Capture the cell that displays the provided text and extract its [x, y] central coordinate. 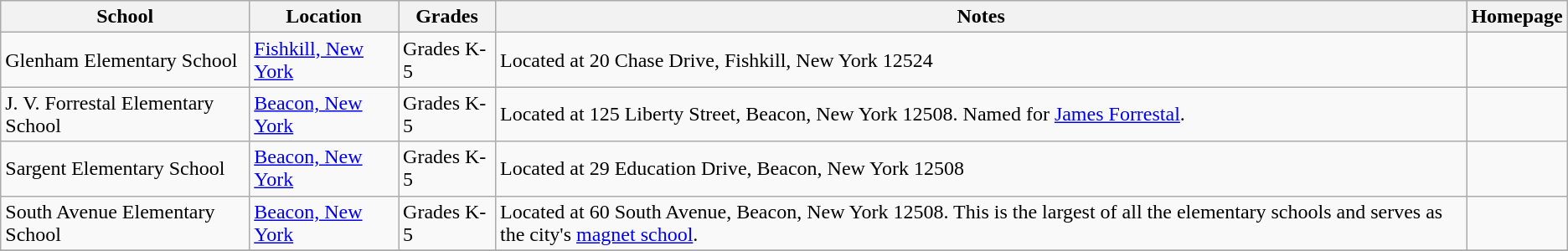
Located at 125 Liberty Street, Beacon, New York 12508. Named for James Forrestal. [982, 114]
School [126, 17]
Located at 29 Education Drive, Beacon, New York 12508 [982, 169]
Notes [982, 17]
J. V. Forrestal Elementary School [126, 114]
South Avenue Elementary School [126, 223]
Located at 60 South Avenue, Beacon, New York 12508. This is the largest of all the elementary schools and serves as the city's magnet school. [982, 223]
Grades [447, 17]
Location [324, 17]
Sargent Elementary School [126, 169]
Glenham Elementary School [126, 60]
Homepage [1517, 17]
Fishkill, New York [324, 60]
Located at 20 Chase Drive, Fishkill, New York 12524 [982, 60]
